Locate the cell with the specified text and output its [X, Y] center coordinate. 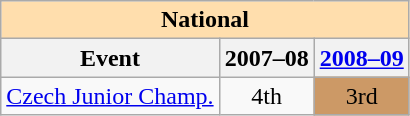
3rd [362, 96]
Czech Junior Champ. [110, 96]
2007–08 [266, 58]
National [205, 20]
4th [266, 96]
Event [110, 58]
2008–09 [362, 58]
